Locate the cell with the specified text and output its (x, y) center coordinate. 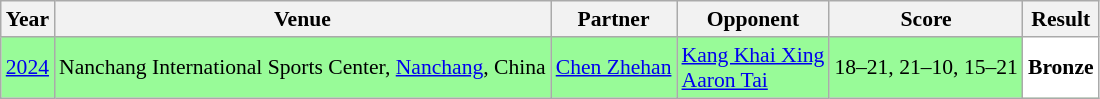
Result (1061, 19)
Chen Zhehan (614, 68)
Bronze (1061, 68)
Year (28, 19)
Opponent (752, 19)
Partner (614, 19)
Kang Khai Xing Aaron Tai (752, 68)
Score (926, 19)
18–21, 21–10, 15–21 (926, 68)
2024 (28, 68)
Venue (302, 19)
Nanchang International Sports Center, Nanchang, China (302, 68)
